For the text-containing cell, return its midpoint in (x, y) coordinate format. 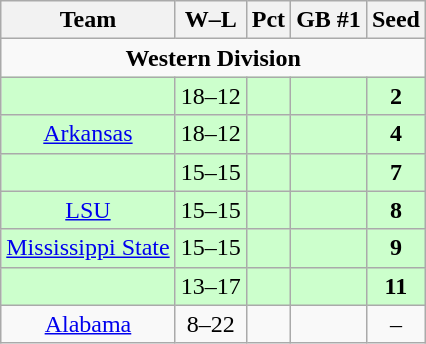
Arkansas (88, 134)
8–22 (210, 324)
13–17 (210, 286)
Mississippi State (88, 248)
2 (396, 96)
11 (396, 286)
W–L (210, 20)
8 (396, 210)
Pct (268, 20)
Team (88, 20)
LSU (88, 210)
9 (396, 248)
Western Division (214, 58)
– (396, 324)
4 (396, 134)
Seed (396, 20)
Alabama (88, 324)
GB #1 (329, 20)
7 (396, 172)
